Detect which cell encompasses the target text, then output its (x, y) center coordinate. 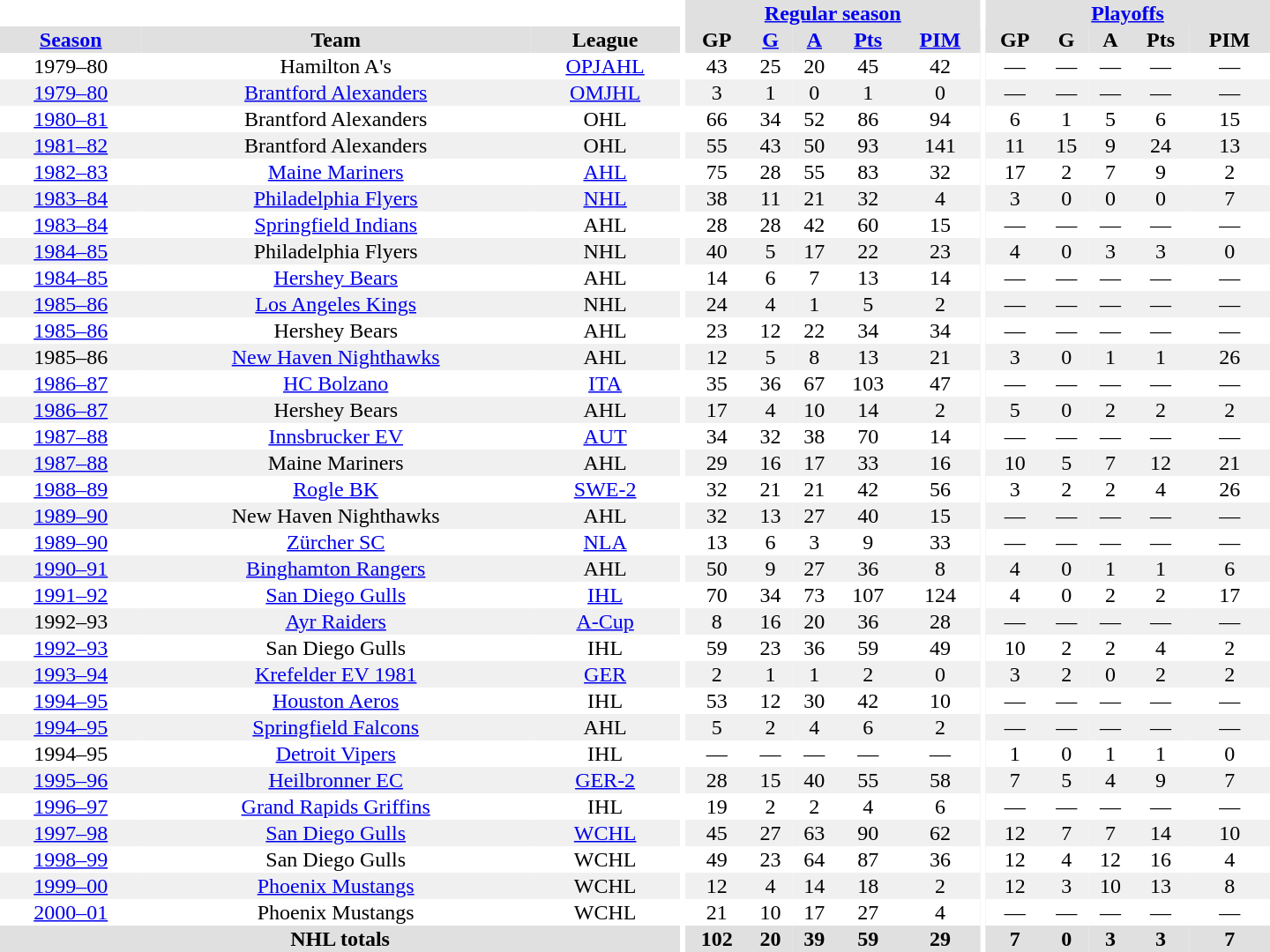
1988–89 (71, 489)
Krefelder EV 1981 (335, 674)
ITA (605, 383)
1999–00 (71, 886)
102 (717, 939)
86 (868, 119)
Team (335, 40)
OPJAHL (605, 66)
1980–81 (71, 119)
1982–83 (71, 172)
Springfield Falcons (335, 727)
Ayr Raiders (335, 621)
Grand Rapids Griffins (335, 807)
OMJHL (605, 93)
19 (717, 807)
87 (868, 859)
93 (868, 145)
League (605, 40)
75 (717, 172)
AUT (605, 436)
GER-2 (605, 780)
Playoffs (1127, 13)
18 (868, 886)
2000–01 (71, 912)
NHL totals (340, 939)
124 (940, 595)
SWE-2 (605, 489)
GER (605, 674)
90 (868, 833)
30 (814, 701)
Los Angeles Kings (335, 304)
25 (771, 66)
83 (868, 172)
52 (814, 119)
58 (940, 780)
35 (717, 383)
Springfield Indians (335, 225)
64 (814, 859)
1981–82 (71, 145)
Binghamton Rangers (335, 569)
62 (940, 833)
66 (717, 119)
94 (940, 119)
1995–96 (71, 780)
Regular season (833, 13)
73 (814, 595)
Detroit Vipers (335, 754)
1996–97 (71, 807)
NLA (605, 542)
47 (940, 383)
60 (868, 225)
1991–92 (71, 595)
1998–99 (71, 859)
63 (814, 833)
HC Bolzano (335, 383)
67 (814, 383)
A-Cup (605, 621)
Season (71, 40)
1997–98 (71, 833)
39 (814, 939)
1990–91 (71, 569)
141 (940, 145)
Hamilton A's (335, 66)
1993–94 (71, 674)
Zürcher SC (335, 542)
53 (717, 701)
Houston Aeros (335, 701)
Innsbrucker EV (335, 436)
Heilbronner EC (335, 780)
56 (940, 489)
103 (868, 383)
Rogle BK (335, 489)
107 (868, 595)
